From the cell containing the given text, extract its center point as (X, Y) coordinate. 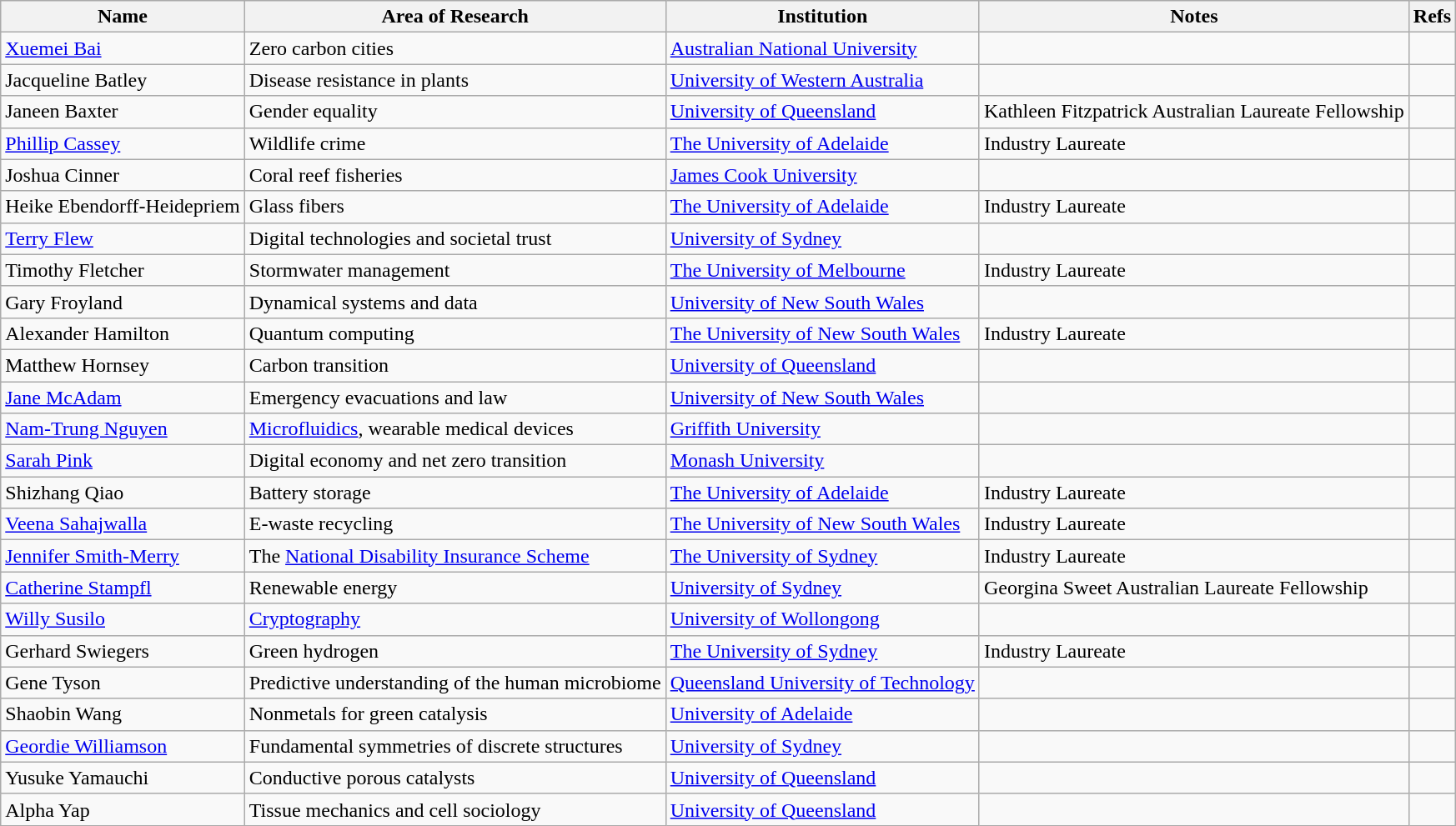
Catherine Stampfl (123, 588)
Institution (822, 17)
Stormwater management (455, 270)
Battery storage (455, 493)
Green hydrogen (455, 651)
Predictive understanding of the human microbiome (455, 683)
Emergency evacuations and law (455, 398)
Shaobin Wang (123, 714)
Fundamental symmetries of discrete structures (455, 746)
University of Western Australia (822, 80)
Refs (1432, 17)
Digital economy and net zero transition (455, 461)
Gerhard Swiegers (123, 651)
Australian National University (822, 48)
Willy Susilo (123, 619)
Tissue mechanics and cell sociology (455, 809)
E-waste recycling (455, 524)
Gary Froyland (123, 302)
Joshua Cinner (123, 175)
Nam-Trung Nguyen (123, 429)
Alexander Hamilton (123, 333)
Timothy Fletcher (123, 270)
Heike Ebendorff-Heidepriem (123, 207)
University of Wollongong (822, 619)
Dynamical systems and data (455, 302)
Griffith University (822, 429)
James Cook University (822, 175)
Kathleen Fitzpatrick Australian Laureate Fellowship (1194, 112)
Sarah Pink (123, 461)
Carbon transition (455, 365)
University of Adelaide (822, 714)
Microfluidics, wearable medical devices (455, 429)
Yusuke Yamauchi (123, 778)
Cryptography (455, 619)
Digital technologies and societal trust (455, 238)
The National Disability Insurance Scheme (455, 556)
Alpha Yap (123, 809)
Wildlife crime (455, 143)
Notes (1194, 17)
Gene Tyson (123, 683)
Queensland University of Technology (822, 683)
Nonmetals for green catalysis (455, 714)
Zero carbon cities (455, 48)
Monash University (822, 461)
Conductive porous catalysts (455, 778)
Jacqueline Batley (123, 80)
Veena Sahajwalla (123, 524)
Area of Research (455, 17)
Jennifer Smith-Merry (123, 556)
Renewable energy (455, 588)
Disease resistance in plants (455, 80)
Name (123, 17)
Quantum computing (455, 333)
Gender equality (455, 112)
Glass fibers (455, 207)
Phillip Cassey (123, 143)
The University of Melbourne (822, 270)
Terry Flew (123, 238)
Shizhang Qiao (123, 493)
Coral reef fisheries (455, 175)
Xuemei Bai (123, 48)
Georgina Sweet Australian Laureate Fellowship (1194, 588)
Janeen Baxter (123, 112)
Matthew Hornsey (123, 365)
Geordie Williamson (123, 746)
Jane McAdam (123, 398)
